Find where the given text appears and provide that cell's center as (X, Y) coordinate. 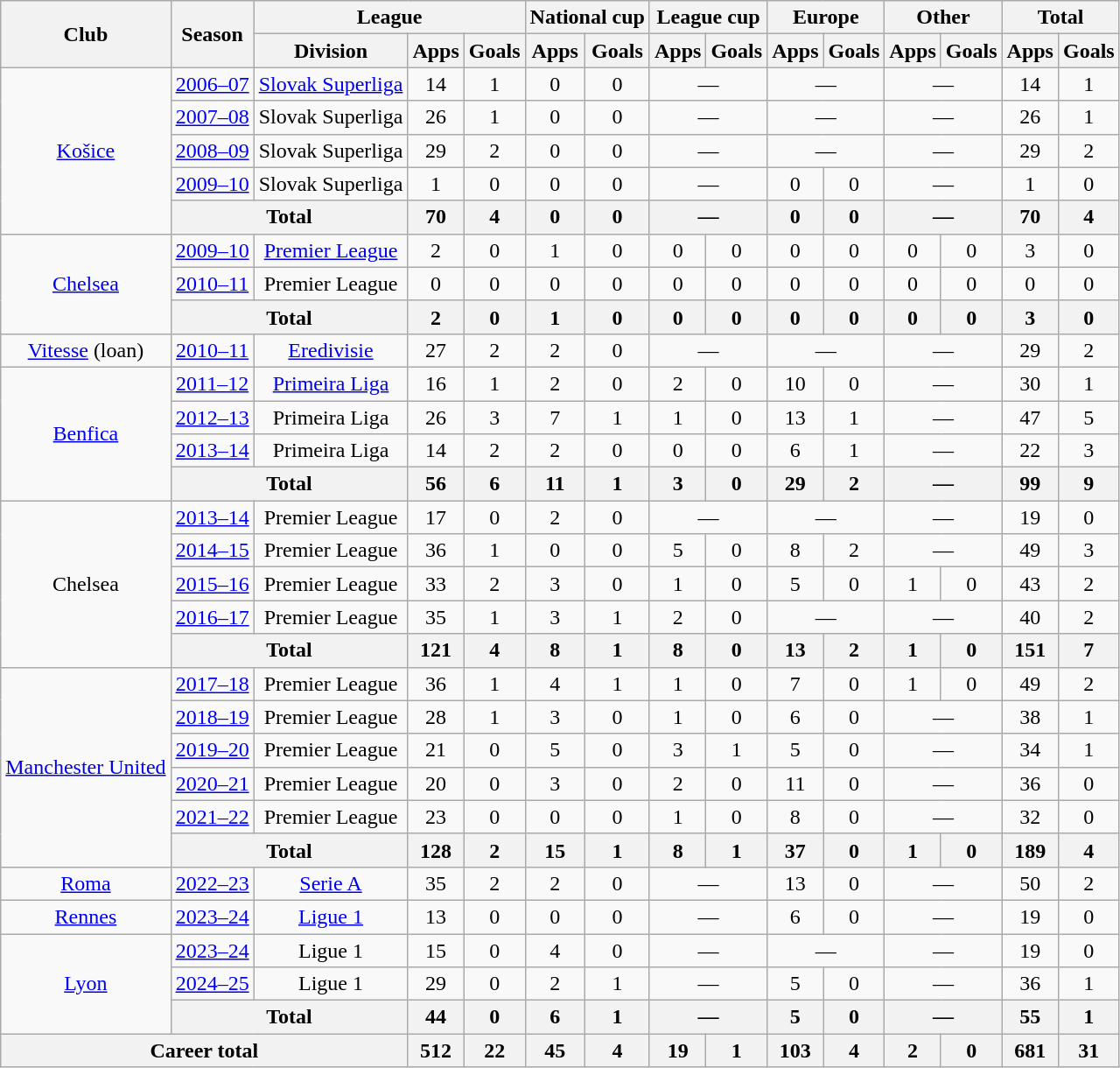
Division (331, 51)
512 (436, 1050)
2007–08 (212, 117)
128 (436, 850)
31 (1088, 1050)
50 (1030, 883)
37 (795, 850)
Rennes (86, 917)
League cup (708, 18)
2017–18 (212, 684)
32 (1030, 817)
Vitesse (loan) (86, 350)
Career total (205, 1050)
21 (436, 750)
2008–09 (212, 151)
33 (436, 584)
2006–07 (212, 84)
2019–20 (212, 750)
189 (1030, 850)
2014–15 (212, 551)
47 (1030, 418)
56 (436, 484)
Roma (86, 883)
Košice (86, 151)
Lyon (86, 983)
38 (1030, 717)
Eredivisie (331, 350)
2024–25 (212, 984)
Europe (826, 18)
2015–16 (212, 584)
Manchester United (86, 767)
103 (795, 1050)
121 (436, 650)
2018–19 (212, 717)
681 (1030, 1050)
45 (555, 1050)
Season (212, 34)
Other (943, 18)
9 (1088, 484)
28 (436, 717)
27 (436, 350)
99 (1030, 484)
League (389, 18)
40 (1030, 617)
55 (1030, 1017)
2021–22 (212, 817)
30 (1030, 383)
2016–17 (212, 617)
17 (436, 517)
2020–21 (212, 783)
Serie A (331, 883)
16 (436, 383)
23 (436, 817)
34 (1030, 750)
44 (436, 1017)
43 (1030, 584)
151 (1030, 650)
National cup (587, 18)
20 (436, 783)
Benfica (86, 433)
10 (795, 383)
Club (86, 34)
2011–12 (212, 383)
2012–13 (212, 418)
2022–23 (212, 883)
